Detect which cell encompasses the target text, then output its [X, Y] center coordinate. 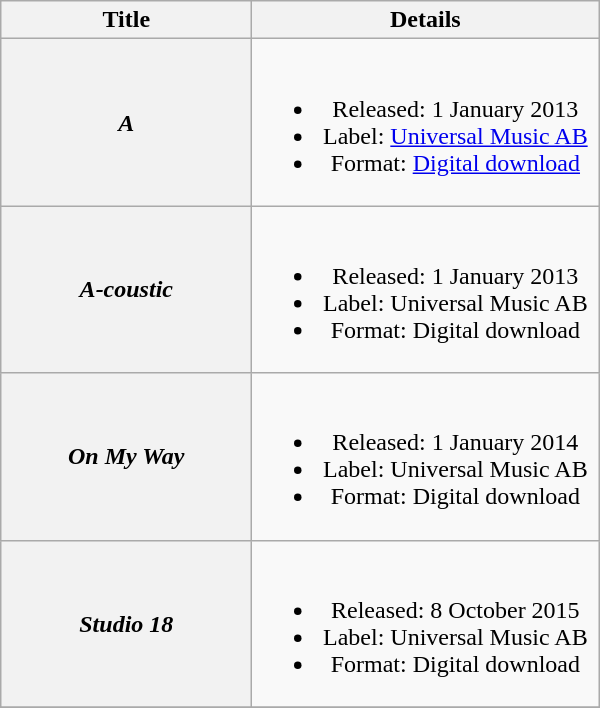
Details [426, 20]
Title [126, 20]
Studio 18 [126, 624]
Released: 1 January 2014Label: Universal Music ABFormat: Digital download [426, 456]
Released: 8 October 2015Label: Universal Music ABFormat: Digital download [426, 624]
On My Way [126, 456]
A-coustic [126, 290]
A [126, 122]
